Output the (x, y) coordinate of the center of the cell containing the given text.  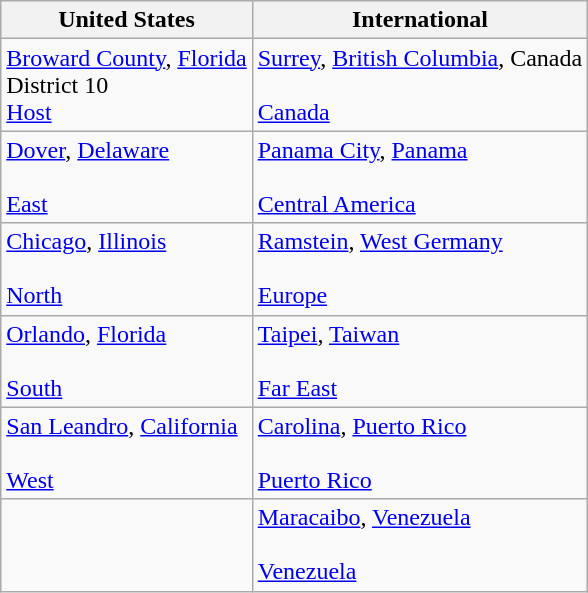
Surrey, British Columbia, CanadaCanada (420, 85)
Ramstein, West GermanyEurope (420, 269)
Maracaibo, Venezuela Venezuela (420, 545)
Orlando, FloridaSouth (126, 361)
International (420, 20)
Dover, DelawareEast (126, 177)
Panama City, Panama Central America (420, 177)
Chicago, IllinoisNorth (126, 269)
Broward County, FloridaDistrict 10Host (126, 85)
Carolina, Puerto Rico Puerto Rico (420, 453)
Taipei, TaiwanFar East (420, 361)
United States (126, 20)
San Leandro, CaliforniaWest (126, 453)
